Return the (X, Y) coordinate for the center point of the cell that contains the specified text.  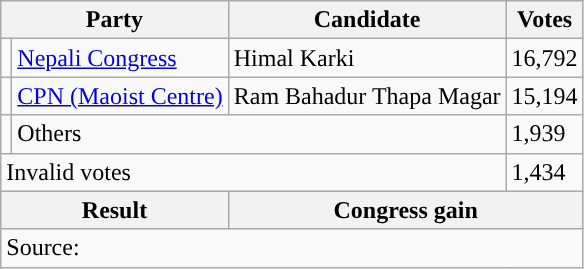
Votes (544, 20)
1,434 (544, 172)
Nepali Congress (120, 58)
Candidate (367, 20)
Himal Karki (367, 58)
Party (114, 20)
Congress gain (406, 210)
Invalid votes (254, 172)
Result (114, 210)
15,194 (544, 96)
16,792 (544, 58)
Others (259, 134)
1,939 (544, 134)
CPN (Maoist Centre) (120, 96)
Ram Bahadur Thapa Magar (367, 96)
Source: (292, 248)
